Find where the given text appears and provide that cell's center as [X, Y] coordinate. 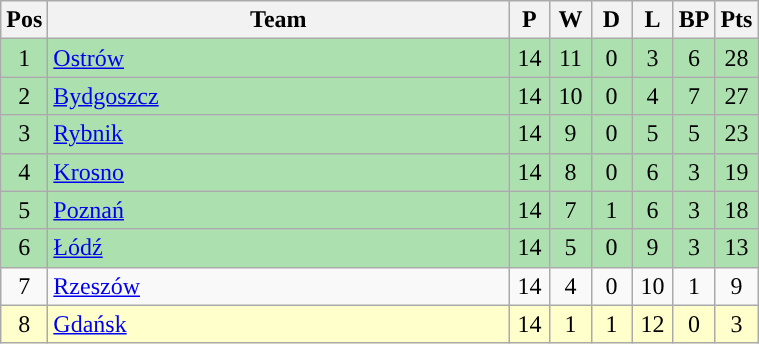
P [530, 20]
Rybnik [278, 134]
Rzeszów [278, 286]
Team [278, 20]
Bydgoszcz [278, 96]
2 [24, 96]
L [652, 20]
18 [736, 210]
19 [736, 172]
Łódź [278, 248]
23 [736, 134]
13 [736, 248]
Pos [24, 20]
Poznań [278, 210]
27 [736, 96]
W [570, 20]
Ostrów [278, 58]
BP [694, 20]
Pts [736, 20]
28 [736, 58]
Gdańsk [278, 324]
D [612, 20]
12 [652, 324]
Krosno [278, 172]
11 [570, 58]
